Provide the [X, Y] coordinate of the cell's center where the given text is located.  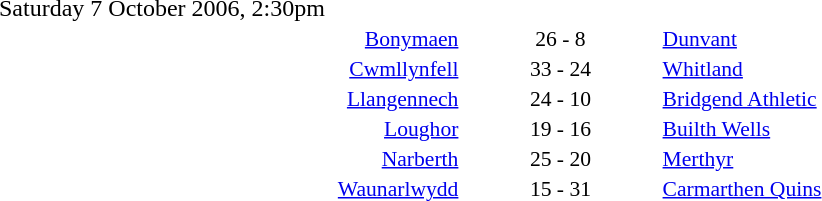
26 - 8 [560, 38]
19 - 16 [560, 128]
25 - 20 [560, 158]
33 - 24 [560, 68]
24 - 10 [560, 98]
